Provide the [X, Y] coordinate of the cell's center where the given text is located.  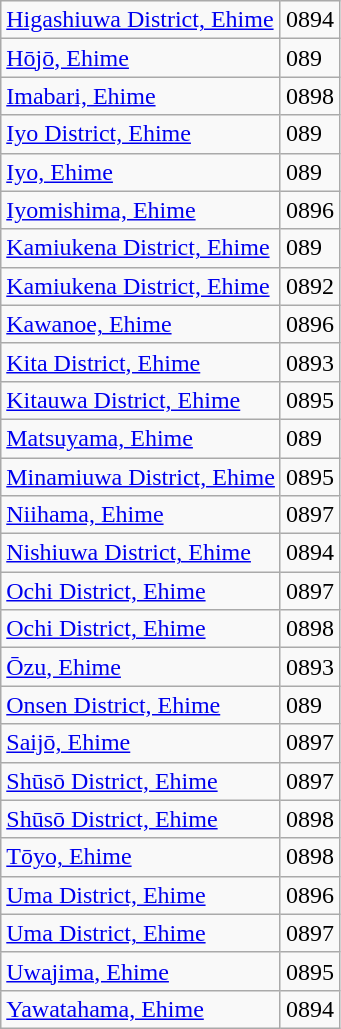
Higashiuwa District, Ehime [141, 20]
Kita District, Ehime [141, 362]
Saijō, Ehime [141, 743]
Kawanoe, Ehime [141, 324]
0892 [310, 286]
Iyo District, Ehime [141, 134]
Kitauwa District, Ehime [141, 400]
Matsuyama, Ehime [141, 438]
Iyo, Ehime [141, 172]
Ōzu, Ehime [141, 667]
Yawatahama, Ehime [141, 1009]
Nishiuwa District, Ehime [141, 553]
Hōjō, Ehime [141, 58]
Minamiuwa District, Ehime [141, 477]
Onsen District, Ehime [141, 705]
Imabari, Ehime [141, 96]
Niihama, Ehime [141, 515]
Iyomishima, Ehime [141, 210]
Uwajima, Ehime [141, 971]
Tōyo, Ehime [141, 857]
